Pinpoint the cell where the given text exists, returning its (X, Y) midpoint coordinate. 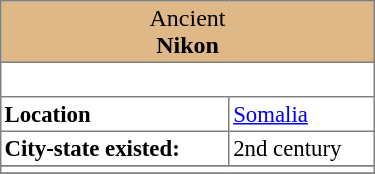
AncientNikon (188, 32)
City-state existed: (116, 148)
Location (116, 114)
Somalia (302, 114)
2nd century (302, 148)
